For the text-containing cell, return its midpoint in (x, y) coordinate format. 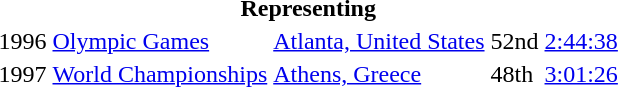
52nd (514, 41)
Atlanta, United States (379, 41)
Olympic Games (160, 41)
